Extract the (X, Y) coordinate from the center of the cell holding the provided text.  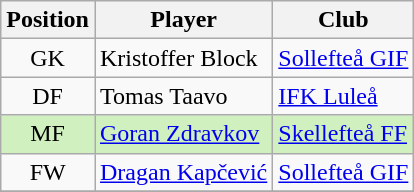
Position (48, 20)
FW (48, 172)
Dragan Kapčević (183, 172)
Skellefteå FF (344, 134)
IFK Luleå (344, 96)
Player (183, 20)
Club (344, 20)
Kristoffer Block (183, 58)
GK (48, 58)
MF (48, 134)
Tomas Taavo (183, 96)
DF (48, 96)
Goran Zdravkov (183, 134)
